For the text-containing cell, return its midpoint in (X, Y) coordinate format. 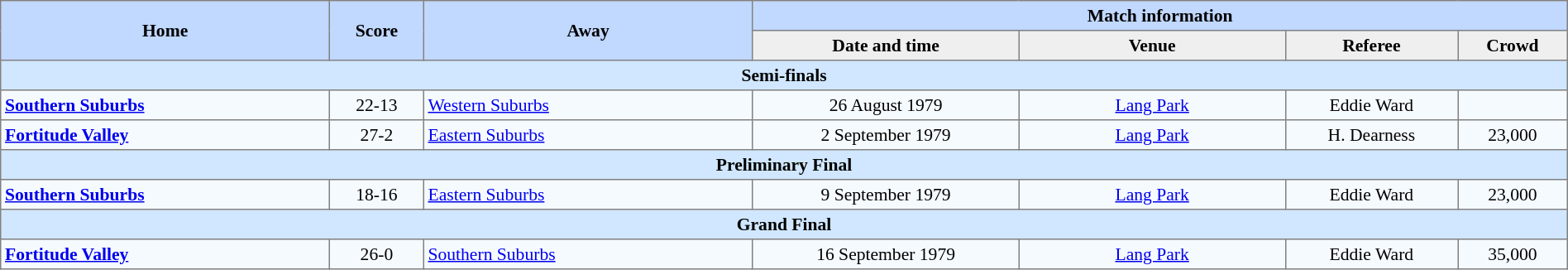
Semi-finals (784, 75)
Referee (1371, 46)
2 September 1979 (886, 135)
Grand Final (784, 224)
27-2 (377, 135)
Score (377, 31)
Away (588, 31)
Western Suburbs (588, 105)
H. Dearness (1371, 135)
9 September 1979 (886, 195)
26 August 1979 (886, 105)
Venue (1152, 46)
Preliminary Final (784, 165)
35,000 (1513, 254)
Crowd (1513, 46)
18-16 (377, 195)
16 September 1979 (886, 254)
22-13 (377, 105)
26-0 (377, 254)
Home (165, 31)
Date and time (886, 46)
Match information (1159, 16)
